Return the (X, Y) coordinate for the center point of the cell that contains the specified text.  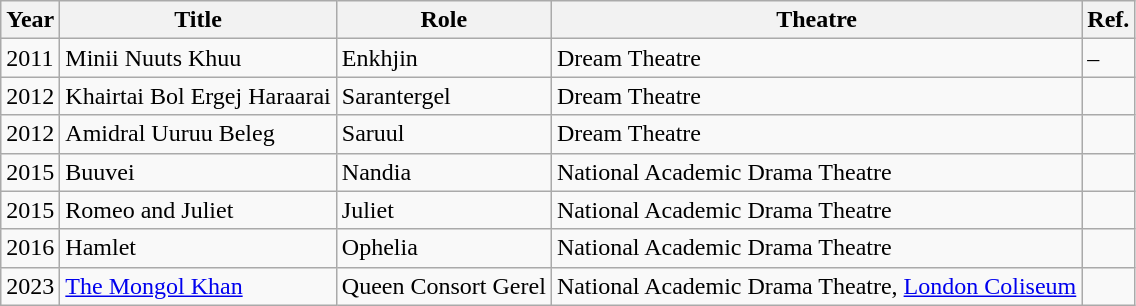
Year (30, 20)
Role (444, 20)
2016 (30, 248)
The Mongol Khan (198, 286)
2011 (30, 58)
Sarantergel (444, 96)
Queen Consort Gerel (444, 286)
Nandia (444, 172)
Hamlet (198, 248)
Theatre (816, 20)
Romeo and Juliet (198, 210)
Ref. (1108, 20)
Saruul (444, 134)
Juliet (444, 210)
2023 (30, 286)
Minii Nuuts Khuu (198, 58)
Title (198, 20)
Enkhjin (444, 58)
Ophelia (444, 248)
– (1108, 58)
Amidral Uuruu Beleg (198, 134)
Khairtai Bol Ergej Haraarai (198, 96)
National Academic Drama Theatre, London Coliseum (816, 286)
Buuvei (198, 172)
